Scan for the cell matching the given text and deliver its (x, y) coordinate at center. 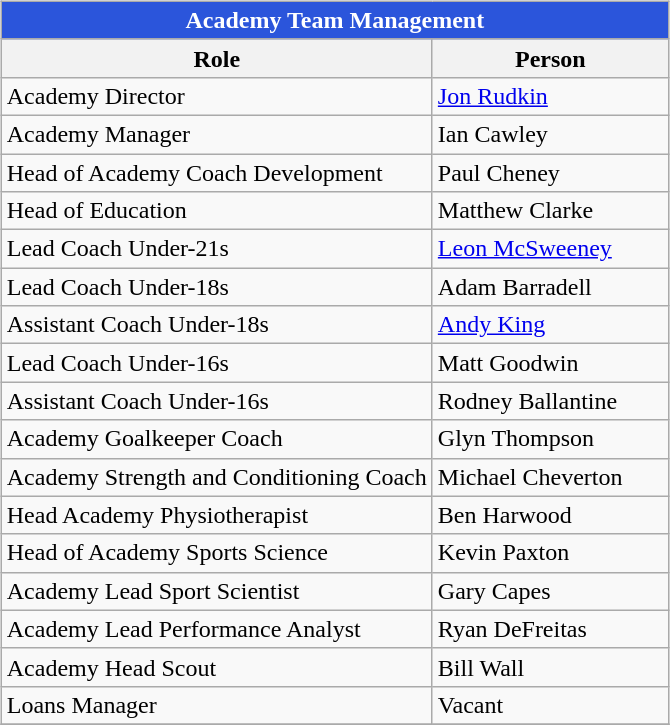
Gary Capes (550, 591)
Matthew Clarke (550, 211)
Academy Head Scout (216, 667)
Academy Lead Sport Scientist (216, 591)
Academy Team Management (334, 20)
Loans Manager (216, 705)
Adam Barradell (550, 287)
Academy Lead Performance Analyst (216, 629)
Rodney Ballantine (550, 401)
Vacant (550, 705)
Role (216, 58)
Leon McSweeney (550, 249)
Paul Cheney (550, 173)
Academy Manager (216, 134)
Jon Rudkin (550, 96)
Andy King (550, 325)
Lead Coach Under-18s (216, 287)
Assistant Coach Under-16s (216, 401)
Michael Cheverton (550, 477)
Head Academy Physiotherapist (216, 515)
Matt Goodwin (550, 363)
Academy Goalkeeper Coach (216, 439)
Academy Director (216, 96)
Assistant Coach Under-18s (216, 325)
Ian Cawley (550, 134)
Ryan DeFreitas (550, 629)
Academy Strength and Conditioning Coach (216, 477)
Head of Academy Sports Science (216, 553)
Lead Coach Under-16s (216, 363)
Head of Education (216, 211)
Glyn Thompson (550, 439)
Kevin Paxton (550, 553)
Person (550, 58)
Head of Academy Coach Development (216, 173)
Bill Wall (550, 667)
Ben Harwood (550, 515)
Lead Coach Under-21s (216, 249)
